Return (x, y) of the center of cell containing provided text 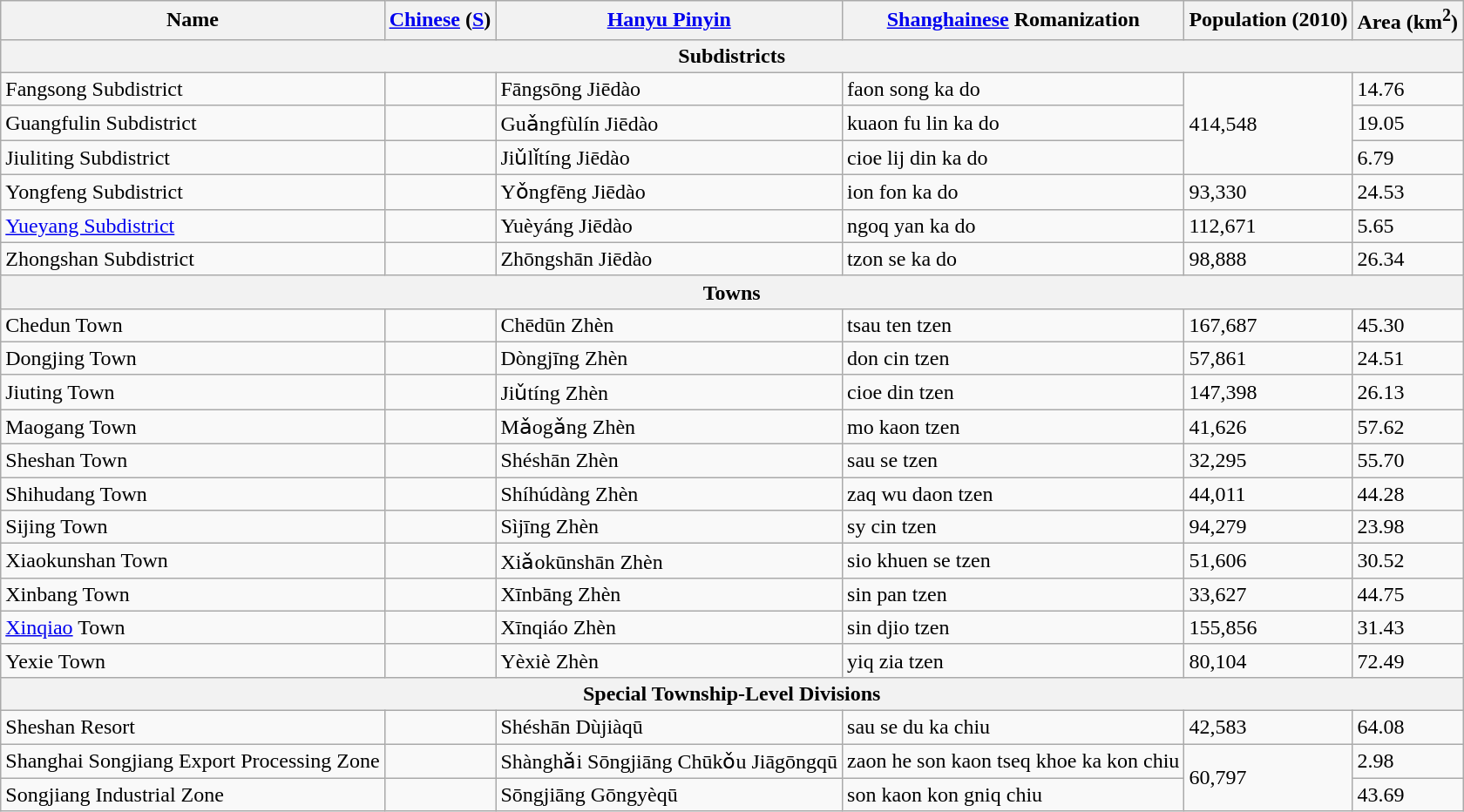
yiq zia tzen (1013, 660)
Zhongshan Subdistrict (193, 259)
93,330 (1269, 193)
155,856 (1269, 627)
mo kaon tzen (1013, 427)
Chinese (S) (440, 21)
24.51 (1408, 358)
sau se tzen (1013, 461)
Shanghainese Romanization (1013, 21)
57,861 (1269, 358)
6.79 (1408, 158)
14.76 (1408, 89)
Jiuting Town (193, 392)
ngoq yan ka do (1013, 226)
Shihudang Town (193, 494)
Shíhúdàng Zhèn (669, 494)
Jiǔlǐtíng Jiēdào (669, 158)
Fangsong Subdistrict (193, 89)
zaq wu daon tzen (1013, 494)
414,548 (1269, 124)
faon song ka do (1013, 89)
Jiǔtíng Zhèn (669, 392)
Guǎngfùlín Jiēdào (669, 123)
Shéshān Dùjiàqū (669, 727)
43.69 (1408, 795)
Maogang Town (193, 427)
Dongjing Town (193, 358)
19.05 (1408, 123)
23.98 (1408, 527)
41,626 (1269, 427)
5.65 (1408, 226)
Yèxiè Zhèn (669, 660)
42,583 (1269, 727)
Yueyang Subdistrict (193, 226)
60,797 (1269, 778)
57.62 (1408, 427)
Sheshan Resort (193, 727)
Guangfulin Subdistrict (193, 123)
44,011 (1269, 494)
72.49 (1408, 660)
Sōngjiāng Gōngyèqū (669, 795)
Chedun Town (193, 325)
44.75 (1408, 594)
Shéshān Zhèn (669, 461)
55.70 (1408, 461)
Name (193, 21)
Special Township-Level Divisions (732, 694)
Xīnqiáo Zhèn (669, 627)
167,687 (1269, 325)
Sìjīng Zhèn (669, 527)
Xīnbāng Zhèn (669, 594)
son kaon kon gniq chiu (1013, 795)
44.28 (1408, 494)
51,606 (1269, 561)
Hanyu Pinyin (669, 21)
24.53 (1408, 193)
Chēdūn Zhèn (669, 325)
tzon se ka do (1013, 259)
Dòngjīng Zhèn (669, 358)
Sijing Town (193, 527)
98,888 (1269, 259)
Zhōngshān Jiēdào (669, 259)
30.52 (1408, 561)
Population (2010) (1269, 21)
26.34 (1408, 259)
kuaon fu lin ka do (1013, 123)
zaon he son kaon tseq khoe ka kon chiu (1013, 761)
Sheshan Town (193, 461)
Jiuliting Subdistrict (193, 158)
Yexie Town (193, 660)
Xiǎokūnshān Zhèn (669, 561)
cioe din tzen (1013, 392)
112,671 (1269, 226)
Fāngsōng Jiēdào (669, 89)
sin djio tzen (1013, 627)
ion fon ka do (1013, 193)
32,295 (1269, 461)
tsau ten tzen (1013, 325)
Shànghǎi Sōngjiāng Chūkǒu Jiāgōngqū (669, 761)
Shanghai Songjiang Export Processing Zone (193, 761)
31.43 (1408, 627)
Songjiang Industrial Zone (193, 795)
Xinqiao Town (193, 627)
Yuèyáng Jiēdào (669, 226)
45.30 (1408, 325)
2.98 (1408, 761)
Area (km2) (1408, 21)
80,104 (1269, 660)
Subdistricts (732, 56)
64.08 (1408, 727)
Xinbang Town (193, 594)
cioe lij din ka do (1013, 158)
147,398 (1269, 392)
26.13 (1408, 392)
Xiaokunshan Town (193, 561)
Yongfeng Subdistrict (193, 193)
Yǒngfēng Jiēdào (669, 193)
don cin tzen (1013, 358)
33,627 (1269, 594)
sau se du ka chiu (1013, 727)
sy cin tzen (1013, 527)
94,279 (1269, 527)
sin pan tzen (1013, 594)
Mǎogǎng Zhèn (669, 427)
sio khuen se tzen (1013, 561)
Towns (732, 292)
